Search for the cell housing the specified text and yield its [X, Y] center coordinate. 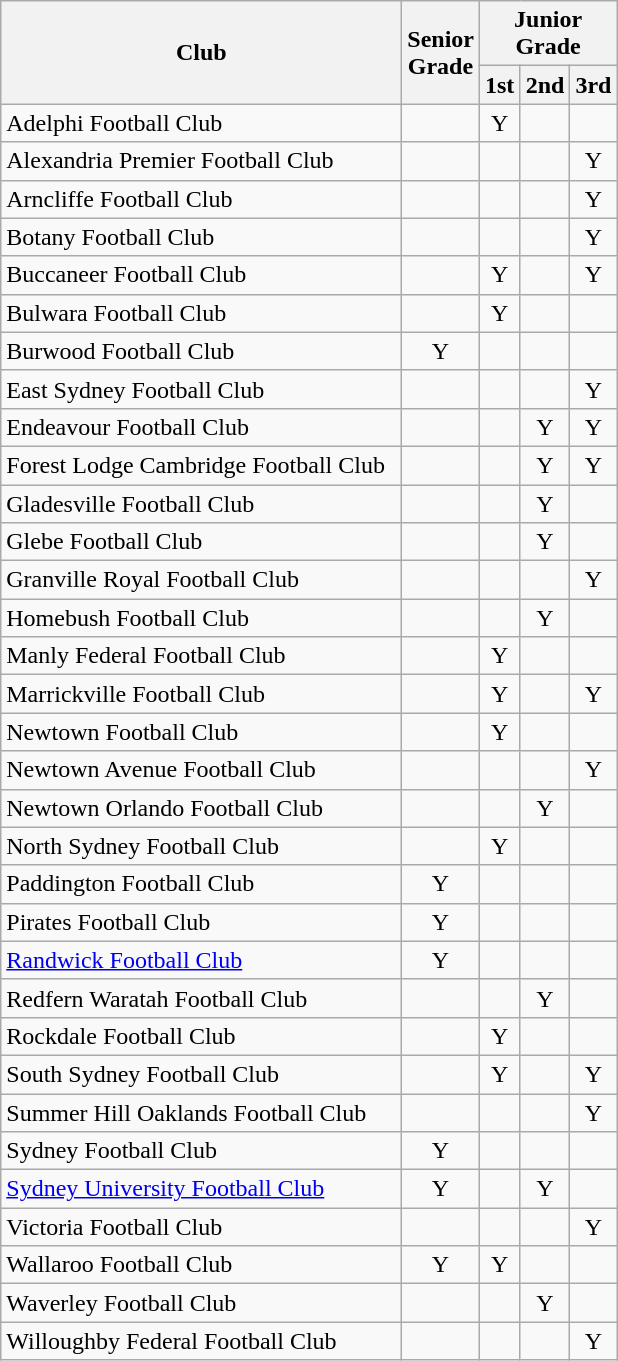
Homebush Football Club [202, 618]
Summer Hill Oaklands Football Club [202, 1113]
Glebe Football Club [202, 542]
3rd [594, 85]
Granville Royal Football Club [202, 580]
Rockdale Football Club [202, 1036]
2nd [545, 85]
Sydney University Football Club [202, 1189]
Gladesville Football Club [202, 503]
Forest Lodge Cambridge Football Club [202, 465]
Marrickville Football Club [202, 694]
Redfern Waratah Football Club [202, 998]
Victoria Football Club [202, 1227]
Wallaroo Football Club [202, 1265]
Burwood Football Club [202, 351]
Sydney Football Club [202, 1151]
Newtown Football Club [202, 732]
South Sydney Football Club [202, 1074]
Paddington Football Club [202, 884]
Newtown Orlando Football Club [202, 808]
Pirates Football Club [202, 922]
Junior Grade [548, 34]
1st [500, 85]
East Sydney Football Club [202, 389]
Manly Federal Football Club [202, 656]
Adelphi Football Club [202, 123]
Newtown Avenue Football Club [202, 770]
North Sydney Football Club [202, 846]
Arncliffe Football Club [202, 199]
Club [202, 52]
Buccaneer Football Club [202, 275]
Willoughby Federal Football Club [202, 1341]
Endeavour Football Club [202, 427]
Waverley Football Club [202, 1303]
Alexandria Premier Football Club [202, 161]
Bulwara Football Club [202, 313]
Senior Grade [440, 52]
Randwick Football Club [202, 960]
Botany Football Club [202, 237]
